Search for the cell housing the specified text and yield its [x, y] center coordinate. 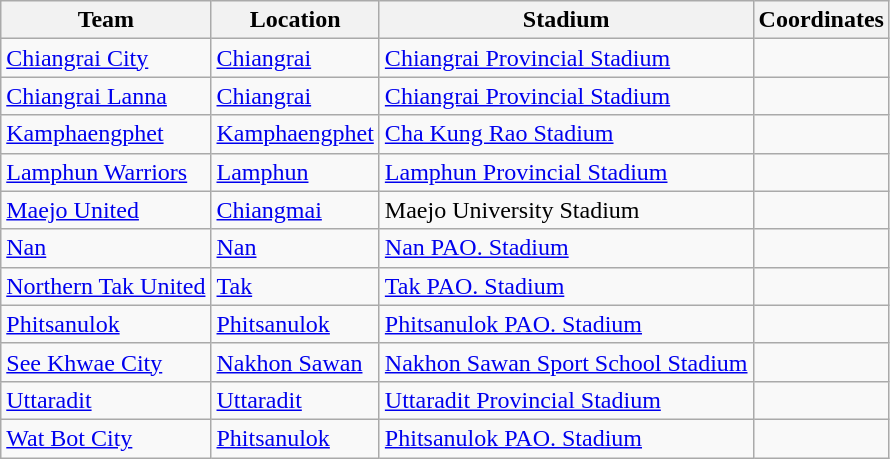
Uttaradit Provincial Stadium [566, 400]
Lamphun Warriors [106, 172]
Location [295, 20]
Coordinates [821, 20]
Cha Kung Rao Stadium [566, 134]
Team [106, 20]
Tak PAO. Stadium [566, 286]
See Khwae City [106, 362]
Chiangmai [295, 210]
Stadium [566, 20]
Lamphun Provincial Stadium [566, 172]
Maejo University Stadium [566, 210]
Nan PAO. Stadium [566, 248]
Wat Bot City [106, 438]
Chiangrai City [106, 58]
Tak [295, 286]
Chiangrai Lanna [106, 96]
Nakhon Sawan [295, 362]
Nakhon Sawan Sport School Stadium [566, 362]
Maejo United [106, 210]
Northern Tak United [106, 286]
Lamphun [295, 172]
